Locate the cell with the specified text and output its [X, Y] center coordinate. 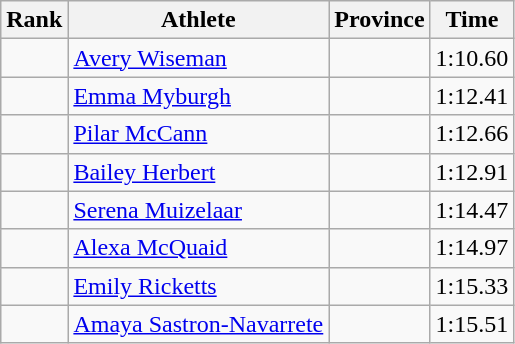
1:14.97 [472, 248]
Bailey Herbert [198, 172]
Emily Ricketts [198, 286]
1:10.60 [472, 58]
Province [380, 20]
Time [472, 20]
Rank [34, 20]
1:15.33 [472, 286]
1:12.41 [472, 96]
1:12.91 [472, 172]
1:12.66 [472, 134]
Athlete [198, 20]
Emma Myburgh [198, 96]
Pilar McCann [198, 134]
Avery Wiseman [198, 58]
1:15.51 [472, 324]
1:14.47 [472, 210]
Alexa McQuaid [198, 248]
Serena Muizelaar [198, 210]
Amaya Sastron-Navarrete [198, 324]
